Extract the (X, Y) coordinate from the center of the cell holding the provided text.  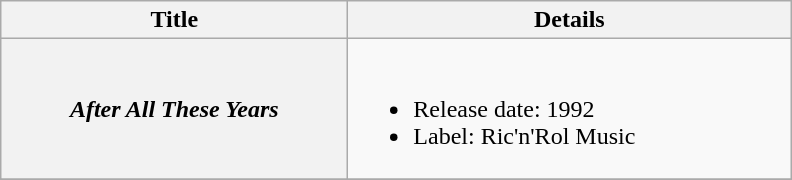
Release date: 1992Label: Ric'n'Rol Music (570, 109)
Details (570, 20)
After All These Years (174, 109)
Title (174, 20)
